Detect which cell encompasses the target text, then output its (x, y) center coordinate. 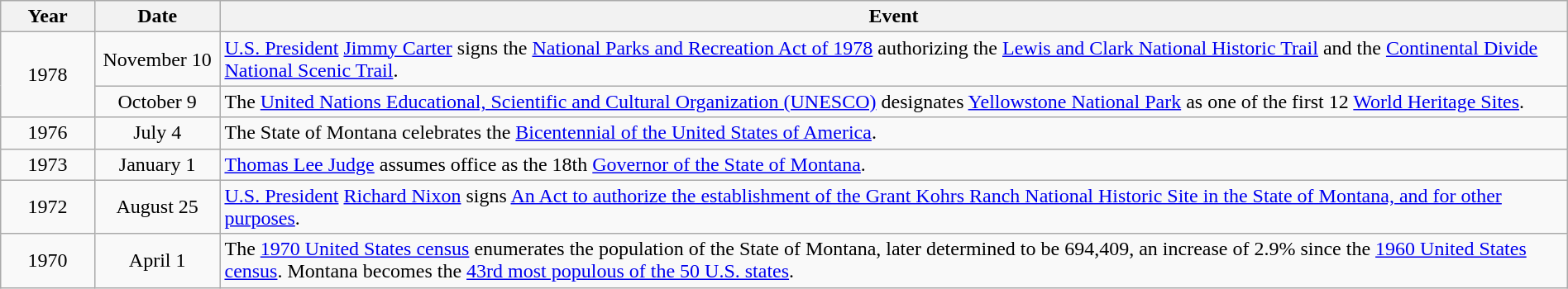
Date (157, 17)
Thomas Lee Judge assumes office as the 18th Governor of the State of Montana. (893, 164)
Event (893, 17)
1972 (48, 206)
The State of Montana celebrates the Bicentennial of the United States of America. (893, 133)
Year (48, 17)
1976 (48, 133)
April 1 (157, 261)
November 10 (157, 59)
1970 (48, 261)
1978 (48, 74)
August 25 (157, 206)
October 9 (157, 102)
July 4 (157, 133)
1973 (48, 164)
January 1 (157, 164)
